Find where the given text appears and provide that cell's center as (x, y) coordinate. 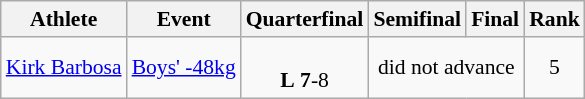
Event (184, 19)
5 (554, 68)
L 7-8 (305, 68)
Semifinal (417, 19)
Kirk Barbosa (64, 68)
Quarterfinal (305, 19)
did not advance (446, 68)
Boys' -48kg (184, 68)
Rank (554, 19)
Final (495, 19)
Athlete (64, 19)
